Provide the [X, Y] coordinate of the cell's center where the given text is located.  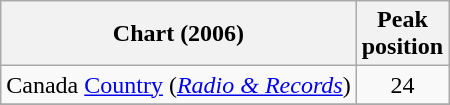
24 [402, 85]
Canada Country (Radio & Records) [178, 85]
Peakposition [402, 34]
Chart (2006) [178, 34]
